Search for the cell housing the specified text and yield its (x, y) center coordinate. 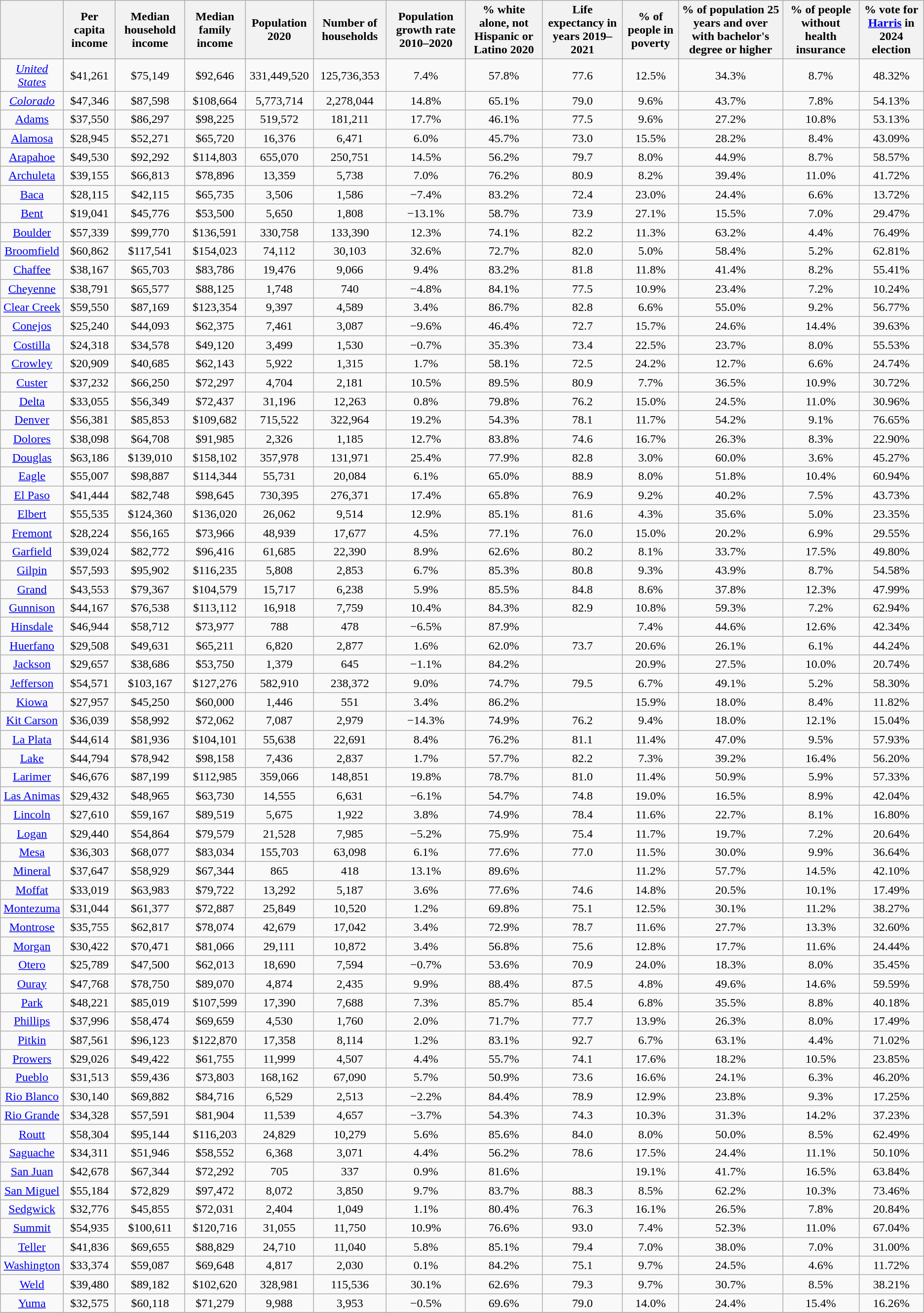
56.77% (891, 308)
Ouray (32, 984)
50.0% (731, 1134)
$62,375 (215, 326)
$96,123 (150, 1040)
$41,444 (90, 495)
$54,935 (90, 1228)
1,530 (350, 345)
Costilla (32, 345)
0.1% (426, 1266)
74.1 (582, 1059)
$82,772 (150, 551)
Fremont (32, 533)
71.7% (504, 1021)
Median family income (215, 30)
76.65% (891, 420)
22.7% (731, 814)
$103,167 (150, 683)
$64,708 (150, 439)
4.3% (651, 514)
62.2% (731, 1190)
Moffat (32, 890)
$25,789 (90, 965)
$69,659 (215, 1021)
% of population 25 years and over with bachelor's degree or higher (731, 30)
11,999 (279, 1059)
645 (350, 664)
$107,599 (215, 1003)
44.9% (731, 157)
6,529 (279, 1096)
$53,750 (215, 664)
$34,578 (150, 345)
Per capita income (90, 30)
$54,864 (150, 833)
73.0 (582, 138)
$55,007 (90, 476)
Sedgwick (32, 1209)
30,103 (350, 251)
% of people without health insurance (821, 30)
77.1% (504, 533)
$58,929 (150, 871)
$38,098 (90, 439)
Rio Blanco (32, 1096)
84.0 (582, 1134)
76.9 (582, 495)
357,978 (279, 458)
$41,261 (90, 75)
55,638 (279, 739)
46.1% (504, 119)
7.7% (651, 383)
$85,019 (150, 1003)
Number of households (350, 30)
$44,794 (90, 758)
15.4% (821, 1303)
41.72% (891, 176)
$69,882 (150, 1096)
$95,144 (150, 1134)
$57,591 (150, 1115)
72.4 (582, 194)
Archuleta (32, 176)
48.32% (891, 75)
65.0% (504, 476)
$20,909 (90, 364)
San Juan (32, 1171)
20.9% (651, 664)
13,359 (279, 176)
5,738 (350, 176)
Lake (32, 758)
5,808 (279, 570)
58.30% (891, 683)
23.0% (651, 194)
23.7% (731, 345)
85.3% (504, 570)
54.13% (891, 101)
9,988 (279, 1303)
27.1% (651, 213)
18.2% (731, 1059)
8.8% (821, 1003)
38.0% (731, 1247)
62.81% (891, 251)
35.5% (731, 1003)
25.4% (426, 458)
$29,508 (90, 646)
1,808 (350, 213)
$92,292 (150, 157)
276,371 (350, 495)
Pueblo (32, 1078)
81.1 (582, 739)
−3.7% (426, 1115)
$25,240 (90, 326)
6,820 (279, 646)
16,918 (279, 608)
Jackson (32, 664)
87.5 (582, 984)
$136,591 (215, 232)
$54,571 (90, 683)
42.10% (891, 871)
14.4% (821, 326)
$72,062 (215, 721)
4.5% (426, 533)
10.0% (821, 664)
77.6 (582, 75)
Population growth rate 2010–2020 (426, 30)
$48,965 (150, 796)
Montrose (32, 927)
$38,686 (150, 664)
Phillips (32, 1021)
4,530 (279, 1021)
74.1% (504, 232)
42.34% (891, 627)
62.49% (891, 1134)
24,710 (279, 1247)
Routt (32, 1134)
5.6% (426, 1134)
60.94% (891, 476)
1,185 (350, 439)
56.8% (504, 946)
58.1% (504, 364)
$89,070 (215, 984)
$73,966 (215, 533)
24.0% (651, 965)
Lincoln (32, 814)
−14.3% (426, 721)
76.6% (504, 1228)
4,704 (279, 383)
27.2% (731, 119)
84.4% (504, 1096)
8.6% (651, 589)
$62,013 (215, 965)
11,539 (279, 1115)
$70,471 (150, 946)
Alamosa (32, 138)
12.8% (651, 946)
30.72% (891, 383)
$65,703 (150, 270)
78.7% (504, 777)
$58,474 (150, 1021)
$45,250 (150, 702)
$28,945 (90, 138)
331,449,520 (279, 75)
$98,158 (215, 758)
$72,437 (215, 401)
31.00% (891, 1247)
$116,235 (215, 570)
24.6% (731, 326)
$65,735 (215, 194)
$87,199 (150, 777)
7,087 (279, 721)
11.3% (651, 232)
Adams (32, 119)
61,685 (279, 551)
$61,377 (150, 909)
Median household income (150, 30)
6,368 (279, 1153)
13.3% (821, 927)
$27,610 (90, 814)
43.73% (891, 495)
$81,066 (215, 946)
Broomfield (32, 251)
$29,432 (90, 796)
$58,304 (90, 1134)
10.24% (891, 289)
83.8% (504, 439)
$79,722 (215, 890)
168,162 (279, 1078)
22,691 (350, 739)
$29,440 (90, 833)
4,657 (350, 1115)
49.80% (891, 551)
2,404 (279, 1209)
2,853 (350, 570)
88.3 (582, 1190)
Summit (32, 1228)
$47,768 (90, 984)
6,471 (350, 138)
76.0 (582, 533)
2,837 (350, 758)
86.7% (504, 308)
35.3% (504, 345)
79.4 (582, 1247)
37.8% (731, 589)
51.8% (731, 476)
28.2% (731, 138)
$57,593 (90, 570)
11.5% (651, 852)
55.7% (504, 1059)
$19,041 (90, 213)
$68,077 (150, 852)
83.7% (504, 1190)
11.72% (891, 1266)
$89,519 (215, 814)
88.9 (582, 476)
Crowley (32, 364)
16,376 (279, 138)
41.7% (731, 1171)
78.1 (582, 420)
Kiowa (32, 702)
13.9% (651, 1021)
46.20% (891, 1078)
$85,853 (150, 420)
$39,024 (90, 551)
43.7% (731, 101)
$72,292 (215, 1171)
48,939 (279, 533)
2,877 (350, 646)
72.9% (504, 927)
Denver (32, 420)
$112,985 (215, 777)
133,390 (350, 232)
9,066 (350, 270)
29,111 (279, 946)
478 (350, 627)
73.7 (582, 646)
53.6% (504, 965)
23.4% (731, 289)
Population 2020 (279, 30)
−1.1% (426, 664)
55.41% (891, 270)
% of people in poverty (651, 30)
Clear Creek (32, 308)
6.3% (821, 1078)
$72,297 (215, 383)
20.74% (891, 664)
Teller (32, 1247)
$55,184 (90, 1190)
Otero (32, 965)
Park (32, 1003)
0.9% (426, 1171)
31,196 (279, 401)
81.8 (582, 270)
55.53% (891, 345)
$58,992 (150, 721)
−2.2% (426, 1096)
$114,803 (215, 157)
9.0% (426, 683)
$72,829 (150, 1190)
Colorado (32, 101)
$116,203 (215, 1134)
$53,500 (215, 213)
23.8% (731, 1096)
49.6% (731, 984)
$104,101 (215, 739)
9,397 (279, 308)
418 (350, 871)
16.6% (651, 1078)
$72,887 (215, 909)
40.18% (891, 1003)
71.02% (891, 1040)
$47,346 (90, 101)
$82,748 (150, 495)
$38,167 (90, 270)
82.0 (582, 251)
$59,550 (90, 308)
11.8% (651, 270)
$45,776 (150, 213)
Mesa (32, 852)
7,436 (279, 758)
181,211 (350, 119)
322,964 (350, 420)
Pitkin (32, 1040)
52.3% (731, 1228)
$24,318 (90, 345)
34.3% (731, 75)
54.7% (504, 796)
$27,957 (90, 702)
1.1% (426, 1209)
$65,720 (215, 138)
85.4 (582, 1003)
9.1% (821, 420)
72.7 (582, 326)
3,071 (350, 1153)
$43,553 (90, 589)
1.6% (426, 646)
73.46% (891, 1190)
$98,645 (215, 495)
$37,647 (90, 871)
Chaffee (32, 270)
$30,422 (90, 946)
$58,712 (150, 627)
79.5 (582, 683)
72.5 (582, 364)
84.1% (504, 289)
4.8% (651, 984)
49.1% (731, 683)
73.4 (582, 345)
57.93% (891, 739)
$108,664 (215, 101)
2,030 (350, 1266)
1,446 (279, 702)
9.5% (821, 739)
$69,655 (150, 1247)
69.6% (504, 1303)
80.8 (582, 570)
−6.1% (426, 796)
$100,611 (150, 1228)
1,586 (350, 194)
125,736,353 (350, 75)
$37,996 (90, 1021)
79.3 (582, 1284)
5.8% (426, 1247)
740 (350, 289)
$51,946 (150, 1153)
148,851 (350, 777)
14.6% (821, 984)
8,072 (279, 1190)
Delta (32, 401)
5,675 (279, 814)
20.6% (651, 646)
4.6% (821, 1266)
Saguache (32, 1153)
$49,631 (150, 646)
75.6 (582, 946)
$33,019 (90, 890)
17,390 (279, 1003)
75.4 (582, 833)
14,555 (279, 796)
45.27% (891, 458)
3,850 (350, 1190)
16.26% (891, 1303)
$45,855 (150, 1209)
705 (279, 1171)
54.2% (731, 420)
$120,716 (215, 1228)
$158,102 (215, 458)
330,758 (279, 232)
Bent (32, 213)
2.0% (426, 1021)
54.58% (891, 570)
3,506 (279, 194)
24.2% (651, 364)
78.4 (582, 814)
17.4% (426, 495)
$114,344 (215, 476)
59.3% (731, 608)
60.0% (731, 458)
11.82% (891, 702)
$30,140 (90, 1096)
63.2% (731, 232)
$42,678 (90, 1171)
$81,936 (150, 739)
La Plata (32, 739)
Conejos (32, 326)
79.8% (504, 401)
$33,055 (90, 401)
Mineral (32, 871)
337 (350, 1171)
−0.5% (426, 1303)
4,874 (279, 984)
77.7 (582, 1021)
6.8% (651, 1003)
Montezuma (32, 909)
Custer (32, 383)
20.84% (891, 1209)
19.0% (651, 796)
Rio Grande (32, 1115)
$79,367 (150, 589)
$39,155 (90, 176)
20,084 (350, 476)
14.2% (821, 1115)
53.13% (891, 119)
78.6 (582, 1153)
$87,598 (150, 101)
$28,115 (90, 194)
$78,896 (215, 176)
85.7% (504, 1003)
$66,813 (150, 176)
55,731 (279, 476)
$28,224 (90, 533)
8.3% (821, 439)
Baca (32, 194)
15.9% (651, 702)
Dolores (32, 439)
El Paso (32, 495)
13.1% (426, 871)
79.7 (582, 157)
Life expectancy in years 2019–2021 (582, 30)
Grand (32, 589)
San Miguel (32, 1190)
7,688 (350, 1003)
$136,020 (215, 514)
Cheyenne (32, 289)
22.90% (891, 439)
65.1% (504, 101)
$92,646 (215, 75)
0.8% (426, 401)
−4.8% (426, 289)
4,507 (350, 1059)
42,679 (279, 927)
655,070 (279, 157)
31.3% (731, 1115)
$89,182 (150, 1284)
131,971 (350, 458)
$49,422 (150, 1059)
Arapahoe (32, 157)
77.9% (504, 458)
7,985 (350, 833)
58.7% (504, 213)
582,910 (279, 683)
31,055 (279, 1228)
45.7% (504, 138)
$91,985 (215, 439)
$98,887 (150, 476)
36.5% (731, 383)
37.23% (891, 1115)
250,751 (350, 157)
3.0% (651, 458)
3.8% (426, 814)
Las Animas (32, 796)
$83,786 (215, 270)
$123,354 (215, 308)
$29,026 (90, 1059)
$37,550 (90, 119)
17,042 (350, 927)
6,631 (350, 796)
78.7 (582, 927)
20.5% (731, 890)
865 (279, 871)
81.0 (582, 777)
$60,118 (150, 1303)
715,522 (279, 420)
30.0% (731, 852)
62.0% (504, 646)
83.1% (504, 1040)
58.4% (731, 251)
42.04% (891, 796)
21,528 (279, 833)
$39,480 (90, 1284)
$49,120 (215, 345)
551 (350, 702)
Jefferson (32, 683)
Huerfano (32, 646)
10,872 (350, 946)
155,703 (279, 852)
77.0 (582, 852)
2,435 (350, 984)
United States (32, 75)
17.25% (891, 1096)
788 (279, 627)
$113,112 (215, 608)
93.0 (582, 1228)
19.7% (731, 833)
$75,149 (150, 75)
14.0% (651, 1303)
1,315 (350, 364)
Morgan (32, 946)
23.85% (891, 1059)
$31,044 (90, 909)
$78,074 (215, 927)
$66,250 (150, 383)
3,953 (350, 1303)
17,677 (350, 533)
Prowers (32, 1059)
89.5% (504, 383)
$84,716 (215, 1096)
$139,010 (150, 458)
Elbert (32, 514)
−5.2% (426, 833)
$79,579 (215, 833)
3,087 (350, 326)
39.2% (731, 758)
$40,685 (150, 364)
86.2% (504, 702)
75.9% (504, 833)
7,759 (350, 608)
87.9% (504, 627)
30.7% (731, 1284)
43.9% (731, 570)
359,066 (279, 777)
76.49% (891, 232)
$83,034 (215, 852)
80.2 (582, 551)
5,650 (279, 213)
12.6% (821, 627)
12.1% (821, 721)
35.6% (731, 514)
115,536 (350, 1284)
19.1% (651, 1171)
$48,221 (90, 1003)
7,594 (350, 965)
Douglas (32, 458)
1,760 (350, 1021)
$73,977 (215, 627)
730,395 (279, 495)
46.4% (504, 326)
16.80% (891, 814)
7,461 (279, 326)
$76,538 (150, 608)
44.24% (891, 646)
32.6% (426, 251)
$58,552 (215, 1153)
$65,211 (215, 646)
Garfield (32, 551)
Hinsdale (32, 627)
$96,416 (215, 551)
26.1% (731, 646)
44.6% (731, 627)
65.8% (504, 495)
% vote for Harris in 2024 election (891, 30)
$86,297 (150, 119)
12,263 (350, 401)
$49,530 (90, 157)
$63,186 (90, 458)
$41,836 (90, 1247)
$87,561 (90, 1040)
$78,750 (150, 984)
81.6 (582, 514)
63,098 (350, 852)
$37,232 (90, 383)
10,520 (350, 909)
17.6% (651, 1059)
$87,169 (150, 308)
39.63% (891, 326)
Gilpin (32, 570)
56.20% (891, 758)
$63,983 (150, 890)
$55,535 (90, 514)
78.9 (582, 1096)
63.1% (731, 1040)
11.1% (821, 1153)
9,514 (350, 514)
$62,143 (215, 364)
19.2% (426, 420)
$98,225 (215, 119)
24,829 (279, 1134)
20.2% (731, 533)
$59,167 (150, 814)
27.5% (731, 664)
57.8% (504, 75)
5,773,714 (279, 101)
2,326 (279, 439)
$44,167 (90, 608)
63.84% (891, 1171)
6.9% (821, 533)
58.57% (891, 157)
5,922 (279, 364)
238,372 (350, 683)
8,114 (350, 1040)
74.8 (582, 796)
Logan (32, 833)
73.6 (582, 1078)
519,572 (279, 119)
40.2% (731, 495)
84.8 (582, 589)
1,379 (279, 664)
$78,942 (150, 758)
62.94% (891, 608)
38.21% (891, 1284)
$38,791 (90, 289)
3,499 (279, 345)
$95,902 (150, 570)
41.4% (731, 270)
$56,165 (150, 533)
22.5% (651, 345)
$69,648 (215, 1266)
Boulder (32, 232)
32.60% (891, 927)
80.4% (504, 1209)
73.9 (582, 213)
16.7% (651, 439)
$60,000 (215, 702)
1,922 (350, 814)
13,292 (279, 890)
24.74% (891, 364)
$34,311 (90, 1153)
17,358 (279, 1040)
11,040 (350, 1247)
$36,039 (90, 721)
$42,115 (150, 194)
2,979 (350, 721)
39.4% (731, 176)
67.04% (891, 1228)
85.6% (504, 1134)
89.6% (504, 871)
$57,339 (90, 232)
$33,374 (90, 1266)
35.45% (891, 965)
$60,862 (90, 251)
$122,870 (215, 1040)
$88,125 (215, 289)
84.3% (504, 608)
$62,817 (150, 927)
81.6% (504, 1171)
5,187 (350, 890)
10,279 (350, 1134)
$88,829 (215, 1247)
30.96% (891, 401)
$124,360 (150, 514)
−7.4% (426, 194)
Eagle (32, 476)
57.33% (891, 777)
6,238 (350, 589)
−6.5% (426, 627)
29.47% (891, 213)
85.5% (504, 589)
Yuma (32, 1303)
$44,093 (150, 326)
26.5% (731, 1209)
$99,770 (150, 232)
$71,279 (215, 1303)
69.8% (504, 909)
$56,381 (90, 420)
22,390 (350, 551)
$127,276 (215, 683)
18.3% (731, 965)
$104,579 (215, 589)
59.59% (891, 984)
74,112 (279, 251)
6.0% (426, 138)
47.0% (731, 739)
1,049 (350, 1209)
1,748 (279, 289)
$81,904 (215, 1115)
24.44% (891, 946)
23.35% (891, 514)
29.55% (891, 533)
19,476 (279, 270)
Kit Carson (32, 721)
−13.1% (426, 213)
25,849 (279, 909)
18,690 (279, 965)
88.4% (504, 984)
−9.6% (426, 326)
19.8% (426, 777)
$117,541 (150, 251)
5.7% (426, 1078)
36.64% (891, 852)
47.99% (891, 589)
50.10% (891, 1153)
26,062 (279, 514)
15,717 (279, 589)
55.0% (731, 308)
$36,303 (90, 852)
$59,087 (150, 1266)
15.7% (651, 326)
Larimer (32, 777)
$47,500 (150, 965)
2,181 (350, 383)
74.7% (504, 683)
$56,349 (150, 401)
$32,776 (90, 1209)
$65,577 (150, 289)
33.7% (731, 551)
16.1% (651, 1209)
7.5% (821, 495)
$31,513 (90, 1078)
% white alone, not Hispanic or Latino 2020 (504, 30)
Gunnison (32, 608)
$97,472 (215, 1190)
$102,620 (215, 1284)
$61,755 (215, 1059)
38.27% (891, 909)
70.9 (582, 965)
$52,271 (150, 138)
328,981 (279, 1284)
43.09% (891, 138)
76.3 (582, 1209)
20.64% (891, 833)
82.9 (582, 608)
Washington (32, 1266)
2,513 (350, 1096)
4,817 (279, 1266)
$35,755 (90, 927)
$34,328 (90, 1115)
27.7% (731, 927)
15.04% (891, 721)
16.4% (821, 758)
4,589 (350, 308)
$73,803 (215, 1078)
92.7 (582, 1040)
$72,031 (215, 1209)
$154,023 (215, 251)
74.3 (582, 1115)
$109,682 (215, 420)
24.1% (731, 1078)
13.72% (891, 194)
72.7% (504, 251)
$32,575 (90, 1303)
$46,676 (90, 777)
$63,730 (215, 796)
$29,657 (90, 664)
$46,944 (90, 627)
$59,436 (150, 1078)
10.1% (821, 890)
11,750 (350, 1228)
$44,614 (90, 739)
2,278,044 (350, 101)
Weld (32, 1284)
67,090 (350, 1078)
